Pinpoint the cell where the given text exists, returning its [x, y] midpoint coordinate. 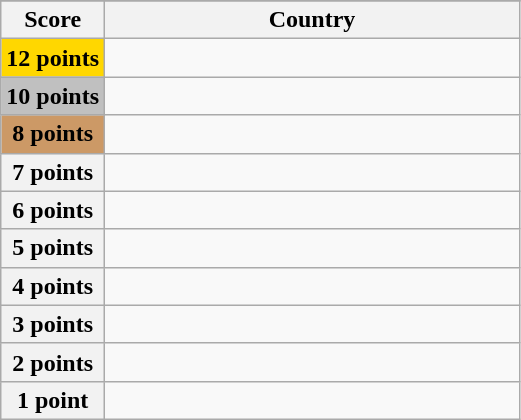
2 points [53, 362]
Score [53, 20]
7 points [53, 172]
5 points [53, 248]
12 points [53, 58]
3 points [53, 324]
4 points [53, 286]
8 points [53, 134]
Country [312, 20]
10 points [53, 96]
1 point [53, 400]
6 points [53, 210]
